Output the (X, Y) coordinate of the center of the cell containing the given text.  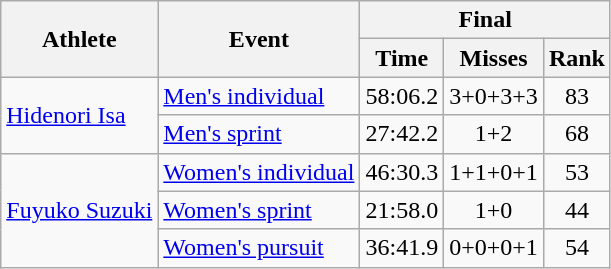
Fuyuko Suzuki (80, 210)
Event (259, 39)
Women's individual (259, 172)
Men's individual (259, 96)
0+0+0+1 (494, 248)
53 (576, 172)
27:42.2 (402, 134)
54 (576, 248)
83 (576, 96)
3+0+3+3 (494, 96)
Athlete (80, 39)
36:41.9 (402, 248)
Women's sprint (259, 210)
1+2 (494, 134)
68 (576, 134)
Time (402, 58)
Men's sprint (259, 134)
1+0 (494, 210)
Rank (576, 58)
44 (576, 210)
21:58.0 (402, 210)
58:06.2 (402, 96)
Women's pursuit (259, 248)
1+1+0+1 (494, 172)
Hidenori Isa (80, 115)
46:30.3 (402, 172)
Misses (494, 58)
Final (486, 20)
